Scan for the cell matching the given text and deliver its [X, Y] coordinate at center. 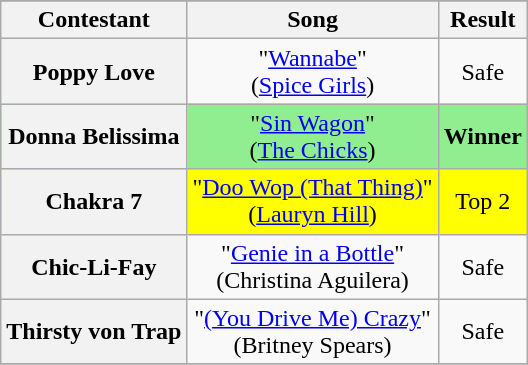
Contestant [94, 20]
Chic-Li-Fay [94, 266]
"Wannabe"(Spice Girls) [312, 72]
Chakra 7 [94, 202]
"Doo Wop (That Thing)"(Lauryn Hill) [312, 202]
Winner [482, 136]
"Genie in a Bottle"(Christina Aguilera) [312, 266]
Poppy Love [94, 72]
"(You Drive Me) Crazy"(Britney Spears) [312, 332]
"Sin Wagon"(The Chicks) [312, 136]
Top 2 [482, 202]
Result [482, 20]
Song [312, 20]
Donna Belissima [94, 136]
Thirsty von Trap [94, 332]
